From the cell containing the given text, extract its center point as (x, y) coordinate. 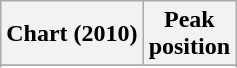
Chart (2010) (72, 34)
Peak position (189, 34)
